For the text-containing cell, return its midpoint in [X, Y] coordinate format. 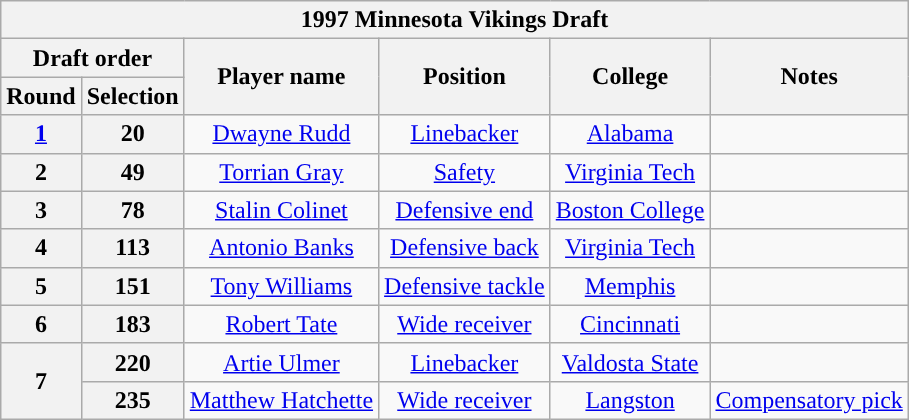
Defensive back [465, 248]
183 [132, 324]
Langston [630, 400]
Stalin Colinet [281, 210]
Matthew Hatchette [281, 400]
Notes [809, 77]
Alabama [630, 134]
78 [132, 210]
Position [465, 77]
Draft order [92, 58]
Torrian Gray [281, 172]
Robert Tate [281, 324]
Tony Williams [281, 286]
6 [41, 324]
3 [41, 210]
Antonio Banks [281, 248]
113 [132, 248]
Memphis [630, 286]
5 [41, 286]
Dwayne Rudd [281, 134]
Valdosta State [630, 362]
4 [41, 248]
7 [41, 381]
151 [132, 286]
1 [41, 134]
Compensatory pick [809, 400]
235 [132, 400]
220 [132, 362]
Safety [465, 172]
Defensive end [465, 210]
Cincinnati [630, 324]
Boston College [630, 210]
49 [132, 172]
1997 Minnesota Vikings Draft [455, 20]
Defensive tackle [465, 286]
Artie Ulmer [281, 362]
Round [41, 96]
2 [41, 172]
Selection [132, 96]
College [630, 77]
20 [132, 134]
Player name [281, 77]
